Return the (x, y) coordinate for the center point of the cell that contains the specified text.  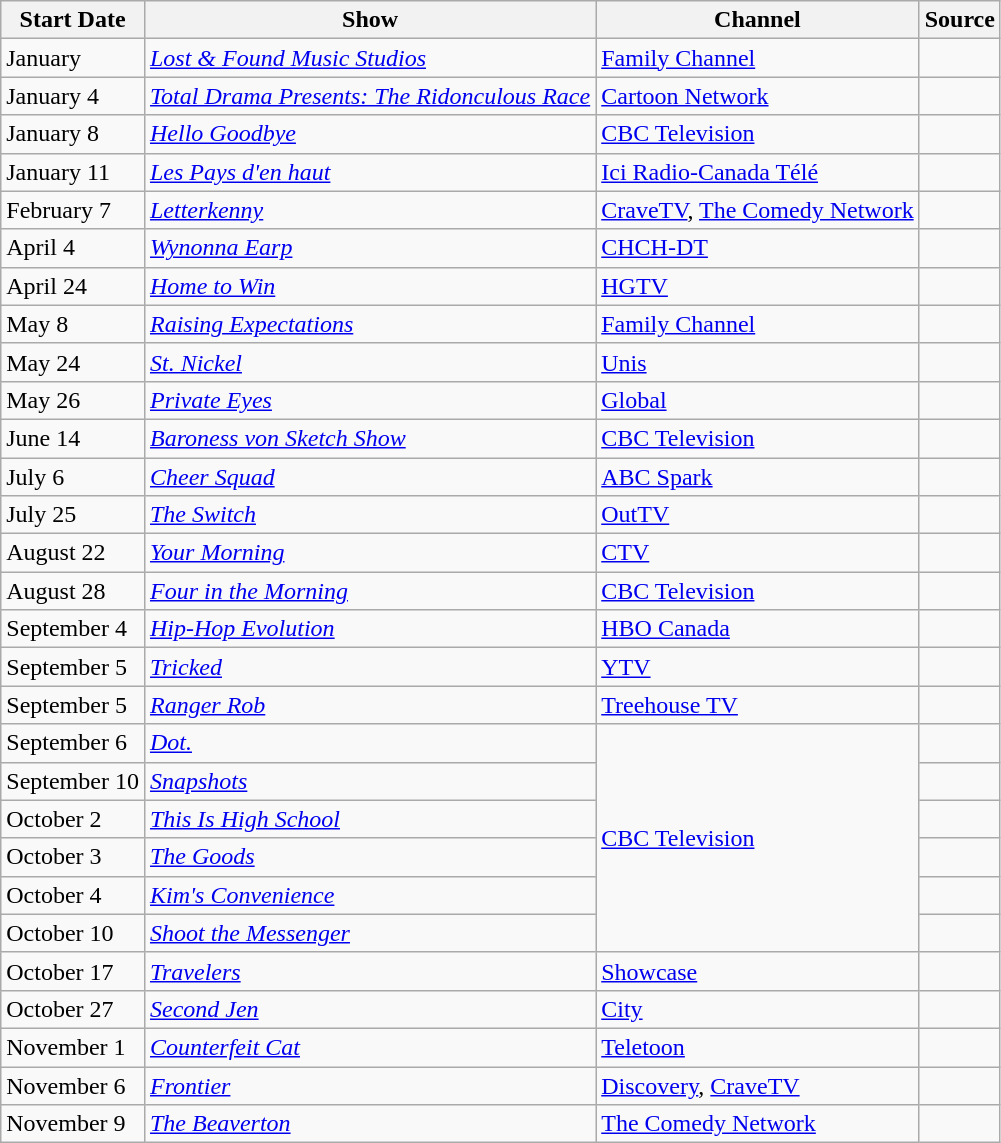
October 27 (73, 1009)
August 28 (73, 591)
October 17 (73, 971)
Your Morning (370, 553)
This Is High School (370, 819)
September 10 (73, 781)
HBO Canada (758, 629)
Global (758, 400)
Home to Win (370, 286)
Source (960, 20)
November 9 (73, 1124)
May 8 (73, 324)
CraveTV, The Comedy Network (758, 210)
Hip-Hop Evolution (370, 629)
Counterfeit Cat (370, 1047)
YTV (758, 667)
April 24 (73, 286)
Les Pays d'en haut (370, 172)
Start Date (73, 20)
Frontier (370, 1085)
Total Drama Presents: The Ridonculous Race (370, 96)
Raising Expectations (370, 324)
Cheer Squad (370, 477)
Cartoon Network (758, 96)
October 3 (73, 857)
January 8 (73, 134)
Letterkenny (370, 210)
Dot. (370, 743)
Showcase (758, 971)
July 6 (73, 477)
January 11 (73, 172)
Treehouse TV (758, 705)
Four in the Morning (370, 591)
Second Jen (370, 1009)
October 10 (73, 933)
April 4 (73, 248)
Shoot the Messenger (370, 933)
Baroness von Sketch Show (370, 438)
Wynonna Earp (370, 248)
Private Eyes (370, 400)
Travelers (370, 971)
November 6 (73, 1085)
Tricked (370, 667)
November 1 (73, 1047)
Snapshots (370, 781)
The Comedy Network (758, 1124)
Hello Goodbye (370, 134)
ABC Spark (758, 477)
May 26 (73, 400)
October 2 (73, 819)
January (73, 58)
Channel (758, 20)
CHCH-DT (758, 248)
Show (370, 20)
Kim's Convenience (370, 895)
Ranger Rob (370, 705)
September 4 (73, 629)
October 4 (73, 895)
St. Nickel (370, 362)
Teletoon (758, 1047)
May 24 (73, 362)
OutTV (758, 515)
The Switch (370, 515)
June 14 (73, 438)
Ici Radio-Canada Télé (758, 172)
Lost & Found Music Studios (370, 58)
Discovery, CraveTV (758, 1085)
City (758, 1009)
HGTV (758, 286)
Unis (758, 362)
August 22 (73, 553)
February 7 (73, 210)
July 25 (73, 515)
September 6 (73, 743)
The Beaverton (370, 1124)
January 4 (73, 96)
The Goods (370, 857)
CTV (758, 553)
